Provide the [x, y] coordinate of the cell's center where the given text is located.  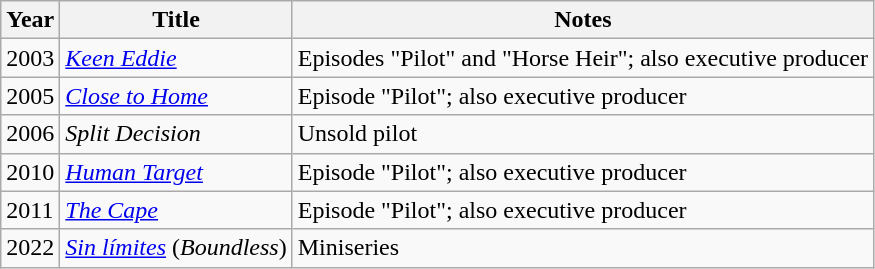
2022 [30, 248]
Miniseries [582, 248]
Year [30, 20]
Sin límites (Boundless) [176, 248]
Notes [582, 20]
2006 [30, 134]
The Cape [176, 210]
Episodes "Pilot" and "Horse Heir"; also executive producer [582, 58]
Title [176, 20]
2005 [30, 96]
Close to Home [176, 96]
2011 [30, 210]
Unsold pilot [582, 134]
Split Decision [176, 134]
2003 [30, 58]
Keen Eddie [176, 58]
Human Target [176, 172]
2010 [30, 172]
